Determine the (x, y) coordinate at the center of the cell enclosing the given text.  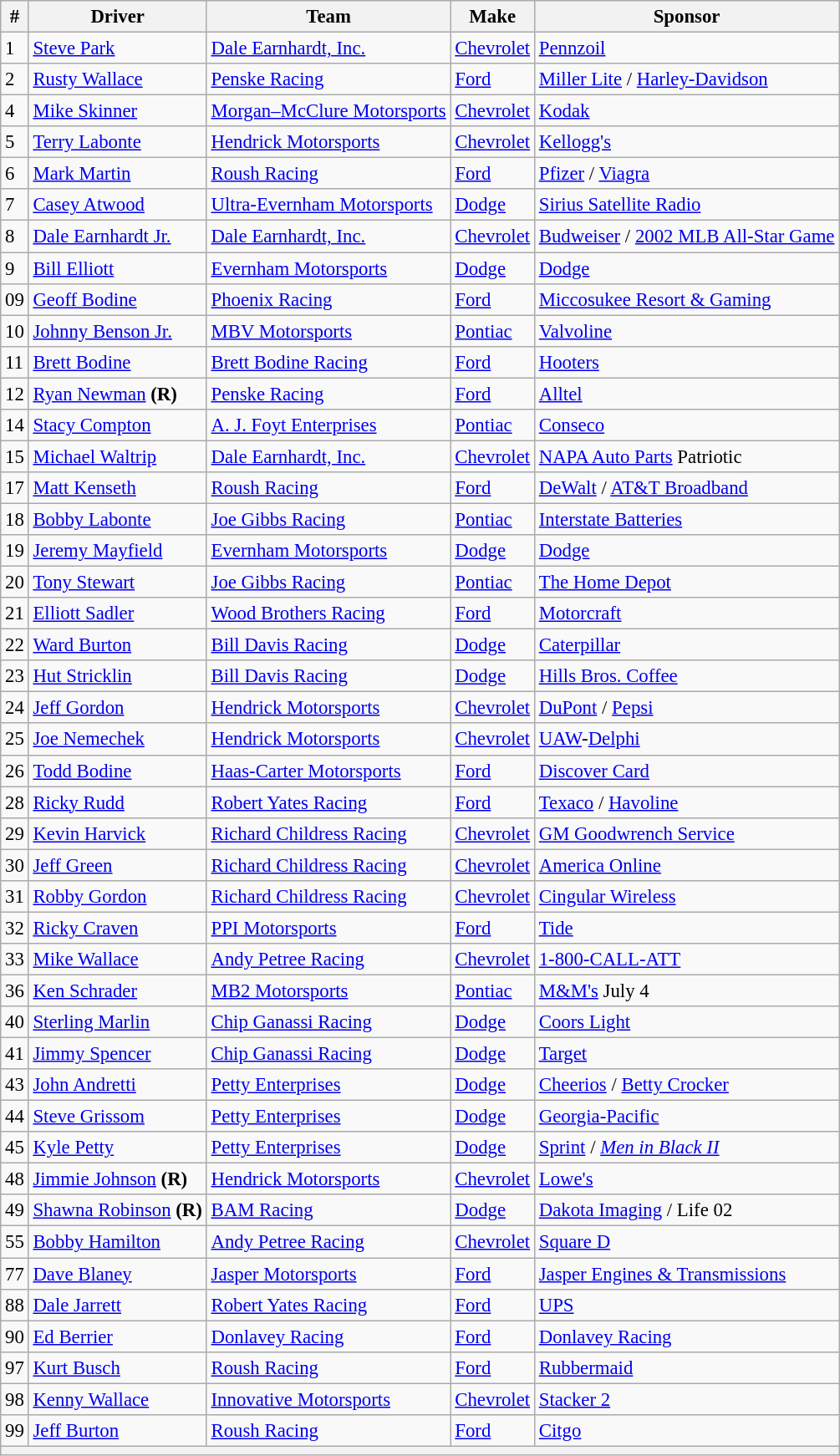
2 (15, 79)
Jeff Green (117, 865)
09 (15, 299)
25 (15, 740)
45 (15, 1148)
Rubbermaid (686, 1367)
Coors Light (686, 1022)
Mike Skinner (117, 111)
Ricky Rudd (117, 802)
Kyle Petty (117, 1148)
Ward Burton (117, 645)
Matt Kenseth (117, 488)
98 (15, 1399)
Kellogg's (686, 142)
Pfizer / Viagra (686, 174)
97 (15, 1367)
20 (15, 583)
99 (15, 1431)
24 (15, 708)
Kevin Harvick (117, 833)
Pennzoil (686, 48)
Steve Grissom (117, 1117)
6 (15, 174)
Johnny Benson Jr. (117, 331)
Mike Wallace (117, 960)
Rusty Wallace (117, 79)
Kenny Wallace (117, 1399)
Miller Lite / Harley-Davidson (686, 79)
Mark Martin (117, 174)
Driver (117, 17)
Motorcraft (686, 613)
John Andretti (117, 1085)
Phoenix Racing (328, 299)
Casey Atwood (117, 205)
Sprint / Men in Black II (686, 1148)
UPS (686, 1305)
Terry Labonte (117, 142)
Jeff Gordon (117, 708)
Stacy Compton (117, 425)
The Home Depot (686, 583)
28 (15, 802)
4 (15, 111)
Robby Gordon (117, 897)
23 (15, 676)
Sirius Satellite Radio (686, 205)
Dale Earnhardt Jr. (117, 237)
Caterpillar (686, 645)
Stacker 2 (686, 1399)
BAM Racing (328, 1211)
Cingular Wireless (686, 897)
Bobby Hamilton (117, 1242)
36 (15, 990)
90 (15, 1336)
Morgan–McClure Motorsports (328, 111)
5 (15, 142)
7 (15, 205)
Jimmy Spencer (117, 1054)
8 (15, 237)
DuPont / Pepsi (686, 708)
Target (686, 1054)
Sterling Marlin (117, 1022)
A. J. Foyt Enterprises (328, 425)
Citgo (686, 1431)
55 (15, 1242)
Kodak (686, 111)
21 (15, 613)
77 (15, 1274)
Joe Nemechek (117, 740)
40 (15, 1022)
Ryan Newman (R) (117, 394)
Jeremy Mayfield (117, 551)
Make (492, 17)
Kurt Busch (117, 1367)
Jimmie Johnson (R) (117, 1179)
Michael Waltrip (117, 456)
32 (15, 928)
Discover Card (686, 771)
49 (15, 1211)
Dave Blaney (117, 1274)
Hooters (686, 362)
Tony Stewart (117, 583)
Todd Bodine (117, 771)
Ultra-Evernham Motorsports (328, 205)
# (15, 17)
Jeff Burton (117, 1431)
33 (15, 960)
10 (15, 331)
11 (15, 362)
Geoff Bodine (117, 299)
GM Goodwrench Service (686, 833)
9 (15, 268)
Bobby Labonte (117, 519)
Wood Brothers Racing (328, 613)
Dale Jarrett (117, 1305)
Cheerios / Betty Crocker (686, 1085)
MBV Motorsports (328, 331)
Dakota Imaging / Life 02 (686, 1211)
Jasper Engines & Transmissions (686, 1274)
Miccosukee Resort & Gaming (686, 299)
MB2 Motorsports (328, 990)
1-800-CALL-ATT (686, 960)
Alltel (686, 394)
29 (15, 833)
14 (15, 425)
Conseco (686, 425)
22 (15, 645)
88 (15, 1305)
Elliott Sadler (117, 613)
Jasper Motorsports (328, 1274)
12 (15, 394)
Haas-Carter Motorsports (328, 771)
Valvoline (686, 331)
UAW-Delphi (686, 740)
M&M's July 4 (686, 990)
Brett Bodine (117, 362)
Team (328, 17)
Sponsor (686, 17)
PPI Motorsports (328, 928)
Interstate Batteries (686, 519)
America Online (686, 865)
43 (15, 1085)
1 (15, 48)
Ricky Craven (117, 928)
DeWalt / AT&T Broadband (686, 488)
Ed Berrier (117, 1336)
Tide (686, 928)
18 (15, 519)
15 (15, 456)
Steve Park (117, 48)
30 (15, 865)
44 (15, 1117)
Hut Stricklin (117, 676)
41 (15, 1054)
Texaco / Havoline (686, 802)
Hills Bros. Coffee (686, 676)
Square D (686, 1242)
26 (15, 771)
Innovative Motorsports (328, 1399)
Georgia-Pacific (686, 1117)
31 (15, 897)
48 (15, 1179)
Bill Elliott (117, 268)
Ken Schrader (117, 990)
Brett Bodine Racing (328, 362)
17 (15, 488)
Budweiser / 2002 MLB All-Star Game (686, 237)
NAPA Auto Parts Patriotic (686, 456)
19 (15, 551)
Shawna Robinson (R) (117, 1211)
Lowe's (686, 1179)
